Extract the (x, y) coordinate from the center of the cell holding the provided text.  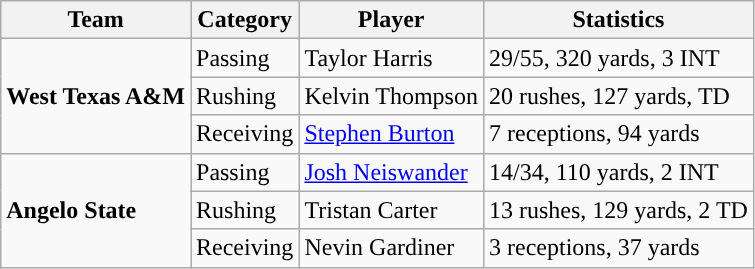
Angelo State (96, 210)
13 rushes, 129 yards, 2 TD (618, 210)
Category (244, 20)
14/34, 110 yards, 2 INT (618, 172)
Tristan Carter (392, 210)
Statistics (618, 20)
3 receptions, 37 yards (618, 248)
7 receptions, 94 yards (618, 134)
Team (96, 20)
Nevin Gardiner (392, 248)
Player (392, 20)
Kelvin Thompson (392, 96)
Stephen Burton (392, 134)
West Texas A&M (96, 96)
Taylor Harris (392, 58)
Josh Neiswander (392, 172)
20 rushes, 127 yards, TD (618, 96)
29/55, 320 yards, 3 INT (618, 58)
